Find where the given text appears and provide that cell's center as [x, y] coordinate. 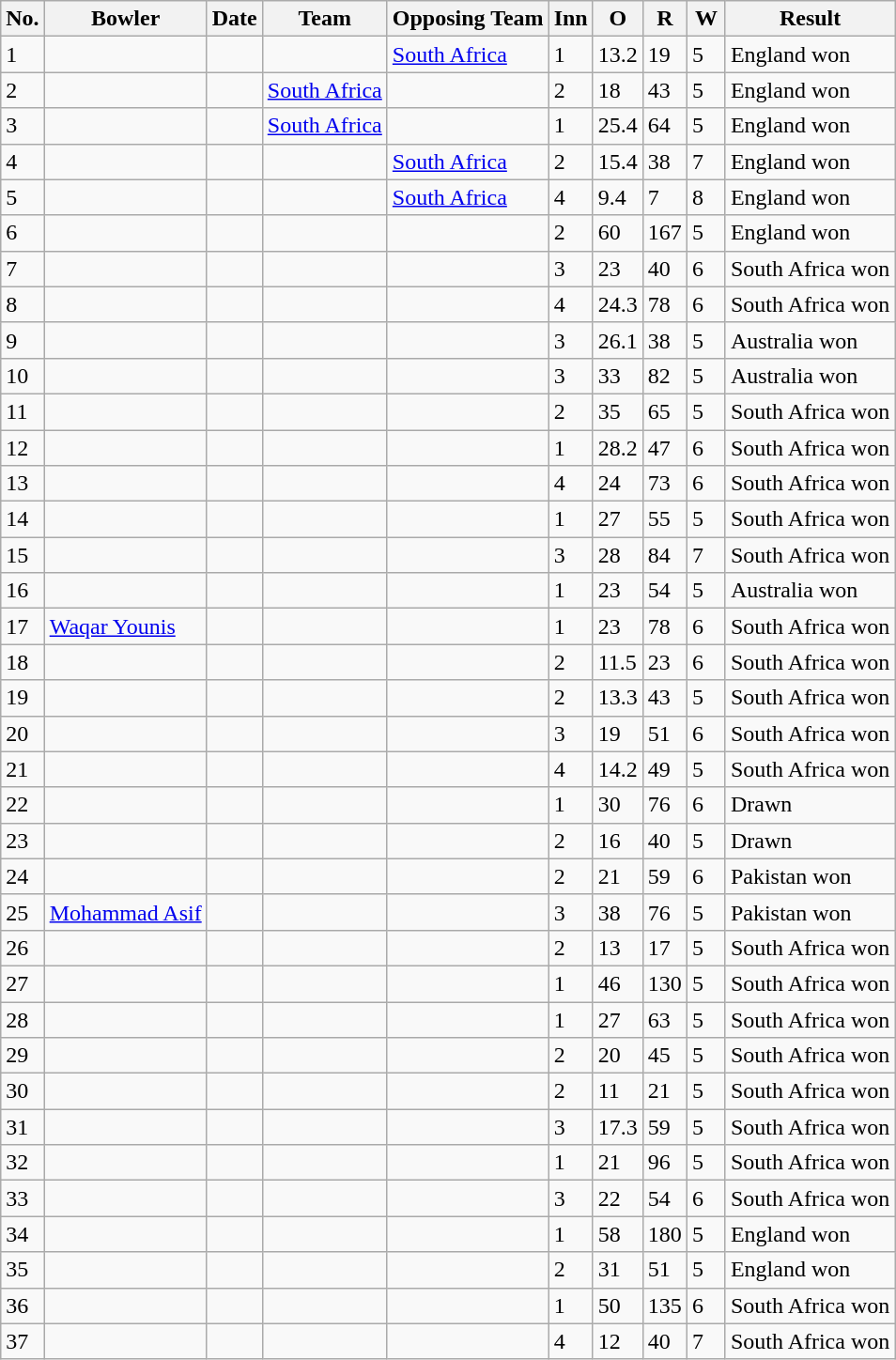
49 [665, 769]
26 [23, 948]
Mohammad Asif [126, 912]
130 [665, 983]
13.2 [618, 54]
24.3 [618, 304]
10 [23, 376]
25.4 [618, 126]
11.5 [618, 662]
O [618, 19]
15.4 [618, 162]
167 [665, 233]
84 [665, 555]
34 [23, 1234]
17.3 [618, 1127]
14 [23, 519]
15 [23, 555]
45 [665, 1056]
50 [618, 1306]
25 [23, 912]
Bowler [126, 19]
Date [235, 19]
37 [23, 1341]
47 [665, 448]
29 [23, 1056]
W [706, 19]
63 [665, 1019]
32 [23, 1163]
9 [23, 340]
82 [665, 376]
36 [23, 1306]
55 [665, 519]
9.4 [618, 197]
Result [810, 19]
R [665, 19]
Team [325, 19]
28.2 [618, 448]
13.3 [618, 698]
Inn [571, 19]
46 [618, 983]
Waqar Younis [126, 626]
Opposing Team [468, 19]
60 [618, 233]
96 [665, 1163]
73 [665, 484]
14.2 [618, 769]
64 [665, 126]
58 [618, 1234]
180 [665, 1234]
135 [665, 1306]
65 [665, 411]
26.1 [618, 340]
No. [23, 19]
